Pinpoint the cell where the given text exists, returning its [X, Y] midpoint coordinate. 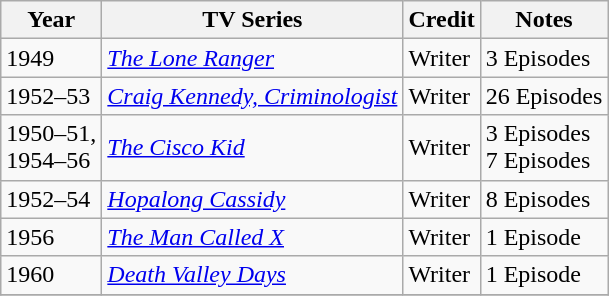
1952–53 [52, 96]
1950–51,1954–56 [52, 148]
The Cisco Kid [252, 148]
Death Valley Days [252, 275]
Hopalong Cassidy [252, 199]
Notes [544, 20]
8 Episodes [544, 199]
1949 [52, 58]
3 Episodes [544, 58]
TV Series [252, 20]
1956 [52, 237]
Craig Kennedy, Criminologist [252, 96]
26 Episodes [544, 96]
1952–54 [52, 199]
Credit [442, 20]
The Man Called X [252, 237]
1960 [52, 275]
Year [52, 20]
3 Episodes7 Episodes [544, 148]
The Lone Ranger [252, 58]
